From the cell containing the given text, extract its center point as [X, Y] coordinate. 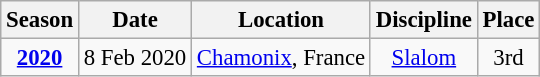
Place [508, 20]
Slalom [424, 58]
Discipline [424, 20]
Date [134, 20]
Season [40, 20]
2020 [40, 58]
Location [282, 20]
8 Feb 2020 [134, 58]
Chamonix, France [282, 58]
3rd [508, 58]
